For the text-containing cell, return its midpoint in [X, Y] coordinate format. 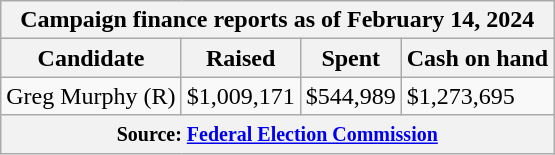
$1,273,695 [477, 96]
Cash on hand [477, 58]
Greg Murphy (R) [91, 96]
$544,989 [350, 96]
Campaign finance reports as of February 14, 2024 [278, 20]
Source: Federal Election Commission [278, 134]
$1,009,171 [240, 96]
Spent [350, 58]
Raised [240, 58]
Candidate [91, 58]
